Capture the cell that displays the provided text and extract its [x, y] central coordinate. 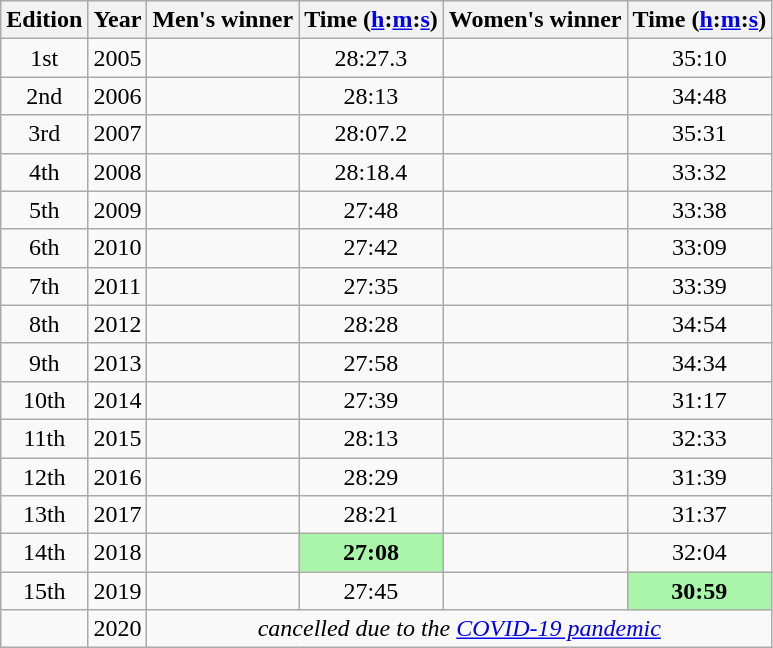
33:09 [700, 248]
Men's winner [223, 20]
32:04 [700, 553]
2020 [118, 629]
27:08 [372, 553]
28:27.3 [372, 58]
31:39 [700, 477]
33:32 [700, 172]
2019 [118, 591]
32:33 [700, 438]
2016 [118, 477]
28:21 [372, 515]
8th [44, 324]
2013 [118, 362]
2014 [118, 400]
34:34 [700, 362]
11th [44, 438]
2012 [118, 324]
15th [44, 591]
6th [44, 248]
2006 [118, 96]
2005 [118, 58]
35:10 [700, 58]
2007 [118, 134]
33:38 [700, 210]
27:39 [372, 400]
10th [44, 400]
28:18.4 [372, 172]
2018 [118, 553]
31:37 [700, 515]
7th [44, 286]
31:17 [700, 400]
12th [44, 477]
9th [44, 362]
2011 [118, 286]
5th [44, 210]
30:59 [700, 591]
28:07.2 [372, 134]
28:29 [372, 477]
28:28 [372, 324]
2nd [44, 96]
27:58 [372, 362]
27:45 [372, 591]
2008 [118, 172]
2015 [118, 438]
Year [118, 20]
27:42 [372, 248]
13th [44, 515]
14th [44, 553]
34:48 [700, 96]
35:31 [700, 134]
cancelled due to the COVID-19 pandemic [460, 629]
2017 [118, 515]
27:48 [372, 210]
34:54 [700, 324]
3rd [44, 134]
4th [44, 172]
2010 [118, 248]
2009 [118, 210]
Edition [44, 20]
33:39 [700, 286]
27:35 [372, 286]
Women's winner [535, 20]
1st [44, 58]
